Detect which cell encompasses the target text, then output its [X, Y] center coordinate. 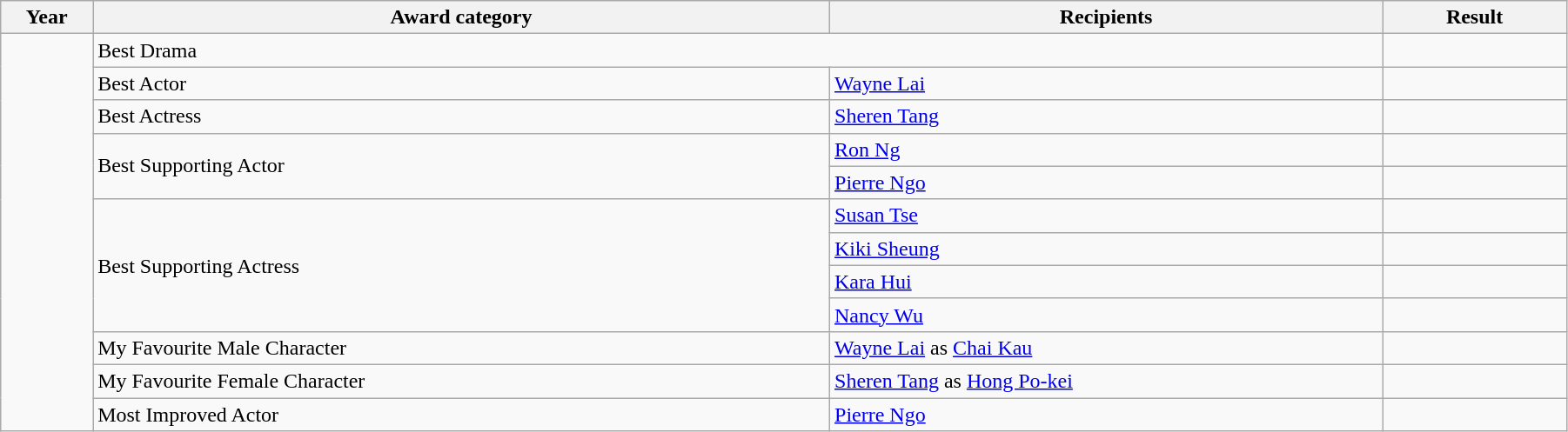
Sheren Tang as Hong Po-kei [1107, 381]
Nancy Wu [1107, 315]
Best Drama [738, 50]
Kiki Sheung [1107, 249]
My Favourite Female Character [461, 381]
Result [1475, 17]
Best Actress [461, 116]
Wayne Lai [1107, 83]
Susan Tse [1107, 216]
Kara Hui [1107, 282]
My Favourite Male Character [461, 348]
Ron Ng [1107, 150]
Best Actor [461, 83]
Recipients [1107, 17]
Best Supporting Actress [461, 265]
Best Supporting Actor [461, 166]
Award category [461, 17]
Wayne Lai as Chai Kau [1107, 348]
Sheren Tang [1107, 116]
Year [47, 17]
Most Improved Actor [461, 415]
